Provide the [x, y] coordinate of the cell's center where the given text is located.  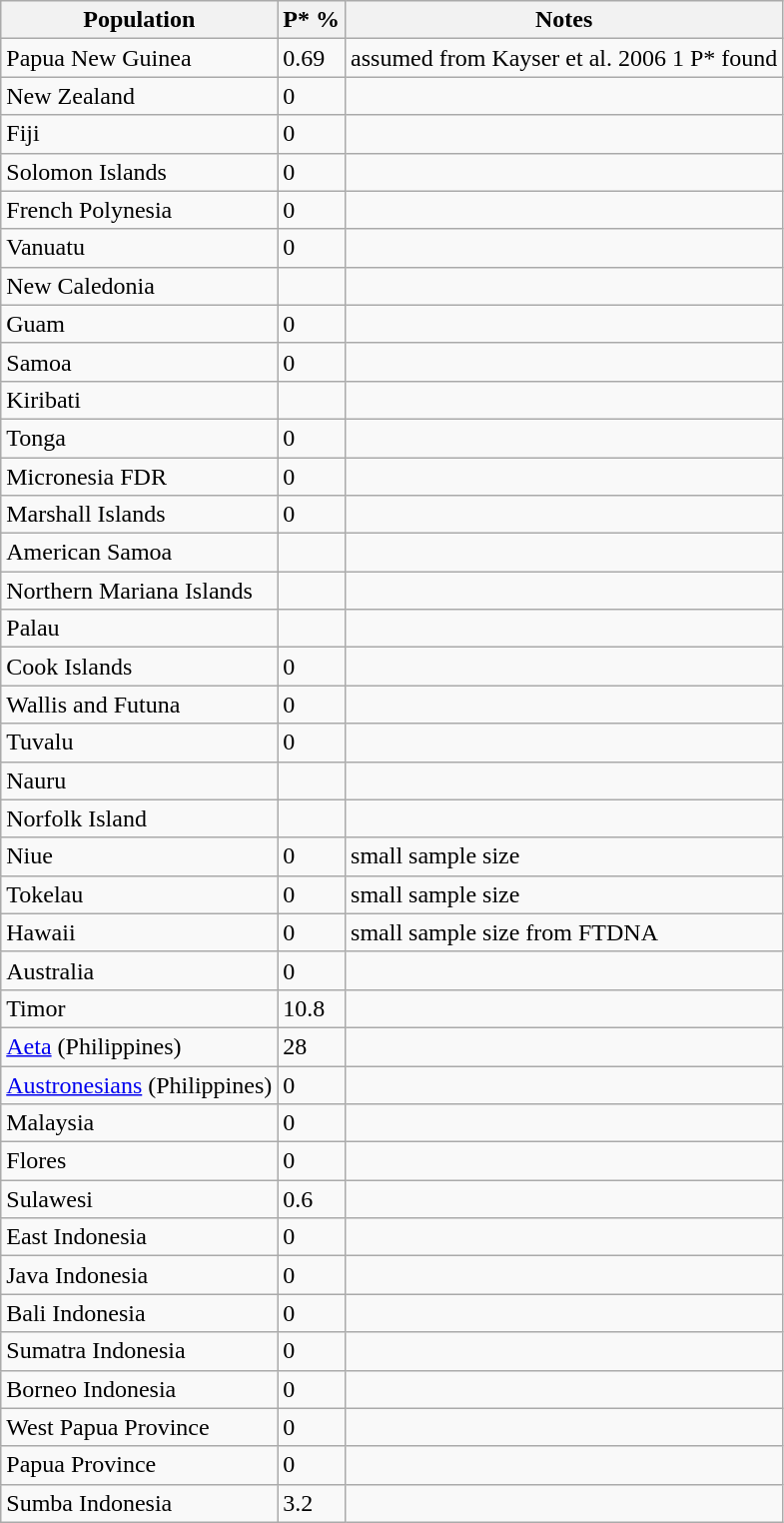
Tonga [140, 438]
Guam [140, 324]
New Zealand [140, 96]
Cook Islands [140, 667]
3.2 [312, 1503]
American Samoa [140, 553]
Sumba Indonesia [140, 1503]
Solomon Islands [140, 172]
10.8 [312, 1008]
Micronesia FDR [140, 477]
Fiji [140, 134]
Java Indonesia [140, 1275]
assumed from Kayser et al. 2006 1 P* found [564, 58]
Flores [140, 1161]
Aeta (Philippines) [140, 1046]
Sulawesi [140, 1199]
Population [140, 20]
0.6 [312, 1199]
Tuvalu [140, 743]
Sumatra Indonesia [140, 1351]
28 [312, 1046]
Notes [564, 20]
Borneo Indonesia [140, 1389]
Timor [140, 1008]
Niue [140, 856]
New Caledonia [140, 286]
Papua New Guinea [140, 58]
Northern Mariana Islands [140, 591]
Norfolk Island [140, 818]
Palau [140, 629]
Hawaii [140, 932]
Austronesians (Philippines) [140, 1084]
Tokelau [140, 894]
Bali Indonesia [140, 1313]
Samoa [140, 362]
Marshall Islands [140, 515]
Vanuatu [140, 248]
Australia [140, 970]
East Indonesia [140, 1237]
West Papua Province [140, 1427]
French Polynesia [140, 210]
P* % [312, 20]
small sample size from FTDNA [564, 932]
Kiribati [140, 400]
Wallis and Futuna [140, 705]
Nauru [140, 780]
Malaysia [140, 1123]
Papua Province [140, 1465]
0.69 [312, 58]
